For the text-containing cell, return its midpoint in (x, y) coordinate format. 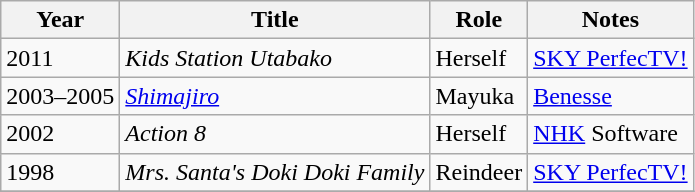
2011 (60, 58)
Mrs. Santa's Doki Doki Family (275, 172)
2002 (60, 134)
Shimajiro (275, 96)
Role (479, 20)
Reindeer (479, 172)
Benesse (610, 96)
1998 (60, 172)
2003–2005 (60, 96)
NHK Software (610, 134)
Mayuka (479, 96)
Kids Station Utabako (275, 58)
Notes (610, 20)
Title (275, 20)
Year (60, 20)
Action 8 (275, 134)
